Capture the cell that displays the provided text and extract its (x, y) central coordinate. 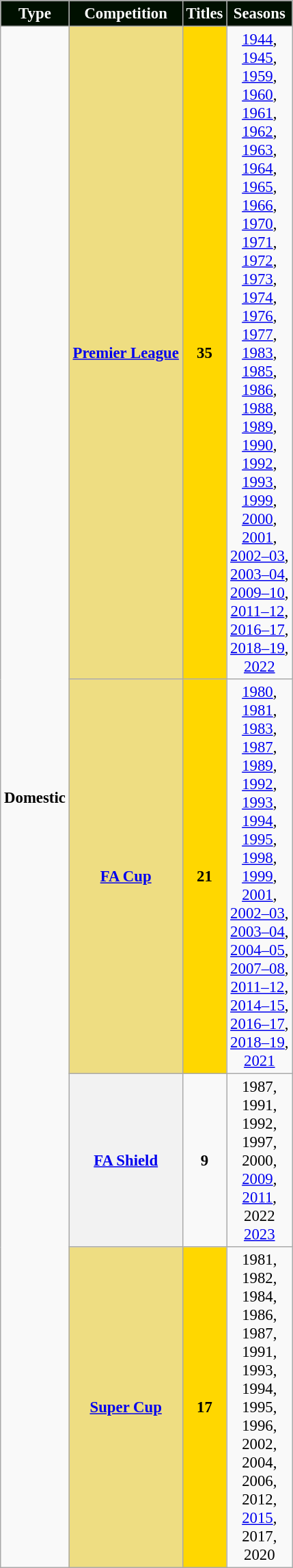
Titles (205, 14)
9 (205, 1161)
1987, 1991, 1992, 1997, 2000, 2009, 2011, 2022 2023 (260, 1161)
Competition (126, 14)
17 (205, 1407)
FA Cup (126, 877)
Super Cup (126, 1407)
Premier League (126, 353)
1980, 1981, 1983, 1987, 1989, 1992, 1993, 1994, 1995, 1998, 1999, 2001, 2002–03, 2003–04, 2004–05, 2007–08, 2011–12, 2014–15, 2016–17, 2018–19, 2021 (260, 877)
35 (205, 353)
Type (35, 14)
Seasons (260, 14)
1981, 1982, 1984, 1986, 1987, 1991, 1993, 1994, 1995, 1996, 2002, 2004, 2006, 2012, 2015, 2017, 2020 (260, 1407)
21 (205, 877)
FA Shield (126, 1161)
Domestic (35, 797)
